From the cell containing the given text, extract its center point as (X, Y) coordinate. 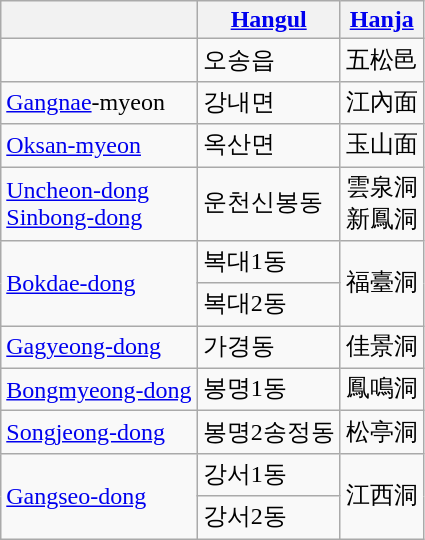
복대2동 (268, 304)
Bongmyeong-dong (99, 390)
Hangul (268, 20)
鳳鳴洞 (382, 390)
Gangnae-myeon (99, 102)
Bokdae-dong (99, 284)
복대1동 (268, 262)
강서2동 (268, 518)
五松邑 (382, 60)
Songjeong-dong (99, 432)
옥산면 (268, 146)
江內面 (382, 102)
강내면 (268, 102)
봉명1동 (268, 390)
玉山面 (382, 146)
Uncheon-dongSinbong-dong (99, 203)
雲泉洞新鳳洞 (382, 203)
가경동 (268, 348)
강서1동 (268, 474)
佳景洞 (382, 348)
松亭洞 (382, 432)
Gagyeong-dong (99, 348)
운천신봉동 (268, 203)
Hanja (382, 20)
오송읍 (268, 60)
江西洞 (382, 496)
福臺洞 (382, 284)
봉명2송정동 (268, 432)
Oksan-myeon (99, 146)
Gangseo-dong (99, 496)
